Output the [x, y] coordinate of the center of the cell containing the given text.  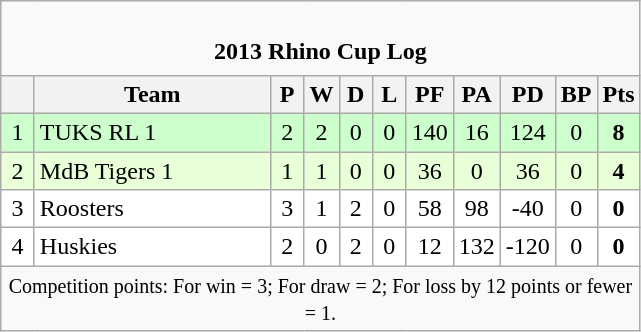
58 [430, 209]
D [356, 94]
Pts [618, 94]
124 [528, 132]
12 [430, 247]
BP [576, 94]
PD [528, 94]
98 [476, 209]
8 [618, 132]
W [322, 94]
-40 [528, 209]
16 [476, 132]
Huskies [152, 247]
PA [476, 94]
MdB Tigers 1 [152, 171]
Competition points: For win = 3; For draw = 2; For loss by 12 points or fewer = 1. [320, 298]
Team [152, 94]
P [287, 94]
132 [476, 247]
TUKS RL 1 [152, 132]
140 [430, 132]
PF [430, 94]
Roosters [152, 209]
L [390, 94]
-120 [528, 247]
